Return (X, Y) of the center of cell containing provided text 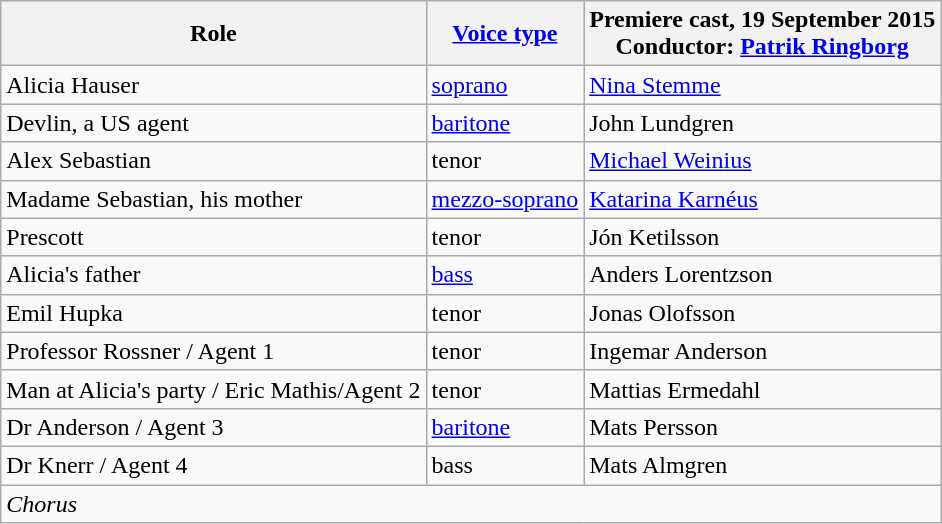
Devlin, a US agent (214, 123)
Anders Lorentzson (762, 275)
Dr Anderson / Agent 3 (214, 427)
Prescott (214, 237)
Alex Sebastian (214, 161)
Mats Persson (762, 427)
Chorus (471, 503)
Nina Stemme (762, 85)
Jonas Olofsson (762, 313)
Man at Alicia's party / Eric Mathis/Agent 2 (214, 389)
Michael Weinius (762, 161)
Madame Sebastian, his mother (214, 199)
mezzo-soprano (505, 199)
Ingemar Anderson (762, 351)
Mats Almgren (762, 465)
Professor Rossner / Agent 1 (214, 351)
Alicia's father (214, 275)
Premiere cast, 19 September 2015Conductor: Patrik Ringborg (762, 34)
Role (214, 34)
soprano (505, 85)
Voice type (505, 34)
John Lundgren (762, 123)
Emil Hupka (214, 313)
Alicia Hauser (214, 85)
Dr Knerr / Agent 4 (214, 465)
Mattias Ermedahl (762, 389)
Jón Ketilsson (762, 237)
Katarina Karnéus (762, 199)
